Return (X, Y) of the center of cell containing provided text 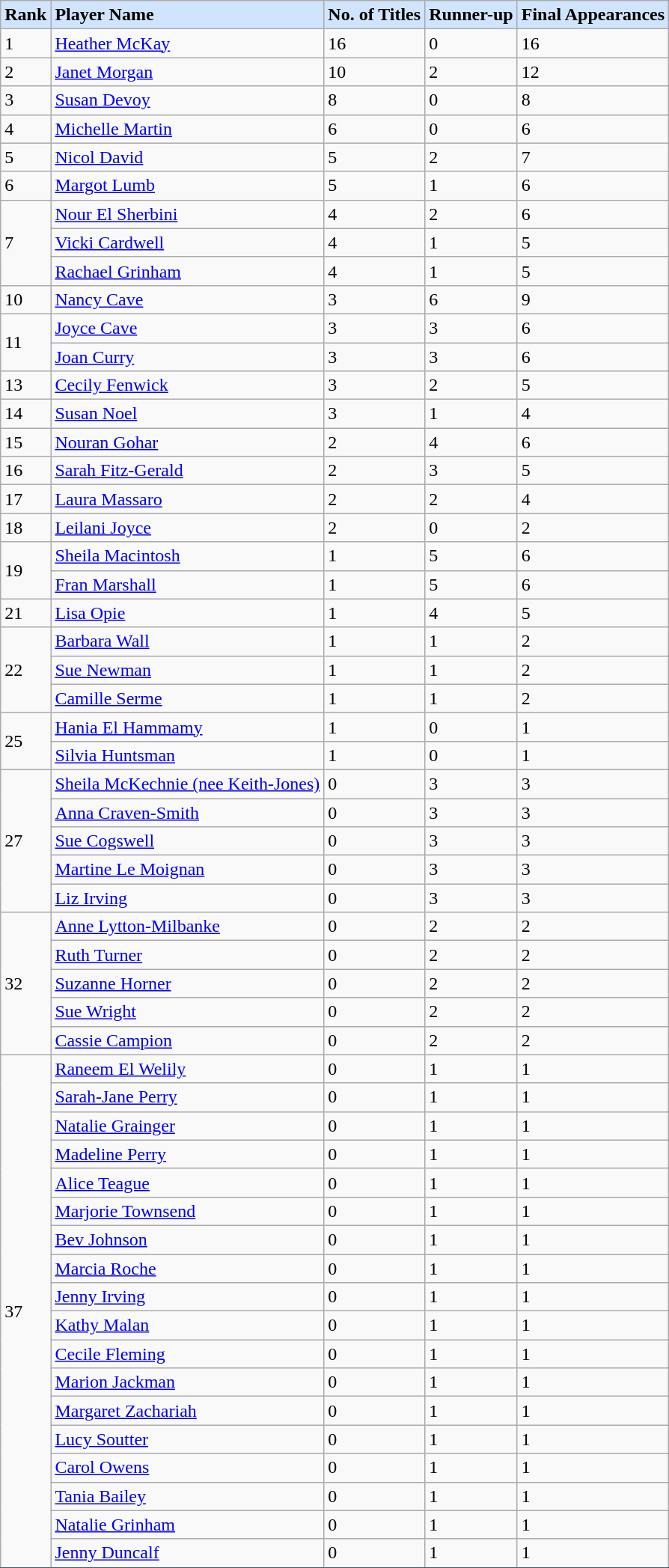
Heather McKay (187, 43)
Lucy Soutter (187, 1439)
Nancy Cave (187, 299)
Marcia Roche (187, 1269)
21 (25, 613)
Raneem El Welily (187, 1069)
Rank (25, 15)
Player Name (187, 15)
17 (25, 499)
25 (25, 741)
Nouran Gohar (187, 442)
Marion Jackman (187, 1382)
Nicol David (187, 157)
27 (25, 841)
Margaret Zachariah (187, 1411)
Barbara Wall (187, 641)
32 (25, 983)
Joyce Cave (187, 328)
Alice Teague (187, 1183)
37 (25, 1311)
Jenny Duncalf (187, 1553)
Cecily Fenwick (187, 385)
Silvia Huntsman (187, 755)
Marjorie Townsend (187, 1211)
Rachael Grinham (187, 271)
Jenny Irving (187, 1297)
11 (25, 342)
Natalie Grinham (187, 1525)
Laura Massaro (187, 499)
Sue Cogswell (187, 841)
Cecile Fleming (187, 1354)
Susan Devoy (187, 100)
Leilani Joyce (187, 528)
Cassie Campion (187, 1040)
Sheila McKechnie (nee Keith-Jones) (187, 784)
Sue Newman (187, 670)
Margot Lumb (187, 186)
Final Appearances (593, 15)
No. of Titles (374, 15)
Lisa Opie (187, 613)
12 (593, 72)
Ruth Turner (187, 955)
Suzanne Horner (187, 983)
Susan Noel (187, 414)
Runner-up (471, 15)
18 (25, 528)
Tania Bailey (187, 1496)
Kathy Malan (187, 1326)
Janet Morgan (187, 72)
Natalie Grainger (187, 1126)
Liz Irving (187, 898)
Carol Owens (187, 1468)
13 (25, 385)
Sheila Macintosh (187, 556)
Joan Curry (187, 357)
Camille Serme (187, 698)
Michelle Martin (187, 129)
14 (25, 414)
Martine Le Moignan (187, 870)
Madeline Perry (187, 1154)
9 (593, 299)
19 (25, 570)
Hania El Hammamy (187, 727)
Sarah Fitz-Gerald (187, 471)
Sue Wright (187, 1012)
Sarah-Jane Perry (187, 1097)
15 (25, 442)
Anna Craven-Smith (187, 812)
Nour El Sherbini (187, 214)
Vicki Cardwell (187, 242)
Bev Johnson (187, 1239)
22 (25, 670)
Anne Lytton-Milbanke (187, 927)
Fran Marshall (187, 585)
